Provide the [X, Y] coordinate of the cell's center where the given text is located.  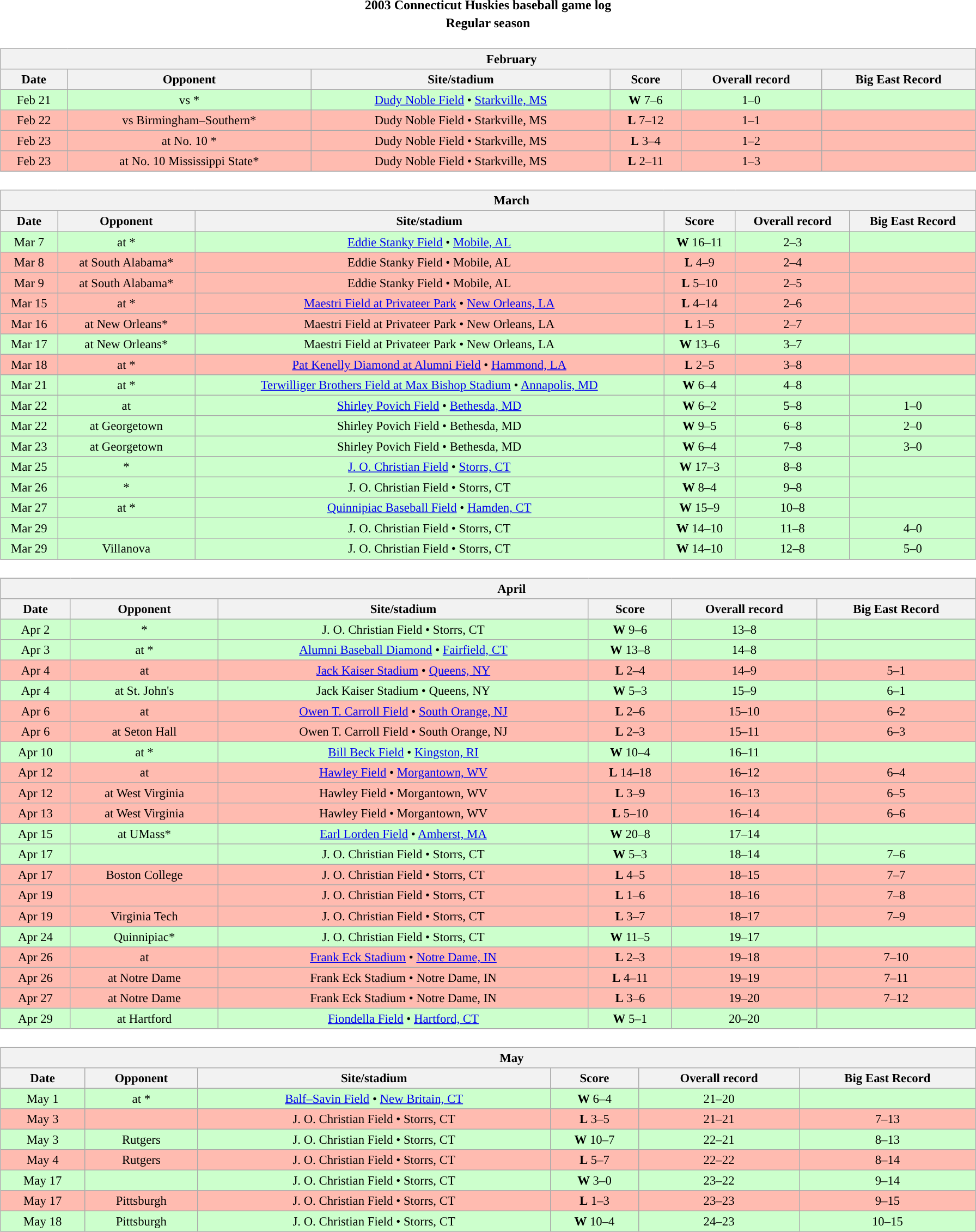
18–14 [744, 854]
8–14 [888, 1160]
Apr 29 [36, 1018]
W 11–5 [630, 937]
4–0 [913, 529]
Mar 17 [29, 344]
7–12 [896, 998]
Mar 18 [29, 365]
Quinnipiac Baseball Field • Hamden, CT [429, 508]
2–3 [792, 241]
Quinnipiac* [144, 937]
1–3 [751, 161]
15–10 [744, 711]
Mar 9 [29, 283]
L 2–6 [630, 711]
Apr 27 [36, 998]
L 4–11 [630, 978]
19–20 [744, 998]
L 3–7 [630, 916]
Apr 15 [36, 834]
16–11 [744, 752]
Virginia Tech [144, 916]
12–8 [792, 549]
W 9–6 [630, 629]
9–8 [792, 488]
L 14–18 [630, 773]
Mar 27 [29, 508]
Apr 3 [36, 650]
9–15 [888, 1201]
3–0 [913, 446]
2–6 [792, 303]
24–23 [719, 1222]
vs Birmingham–Southern* [190, 120]
10–8 [792, 508]
2–7 [792, 324]
Fiondella Field • Hartford, CT [404, 1018]
18–15 [744, 875]
16–13 [744, 793]
May [488, 1058]
21–21 [719, 1119]
15–11 [744, 732]
L 2–5 [699, 365]
at No. 10 Mississippi State* [190, 161]
Mar 16 [29, 324]
6–1 [896, 690]
21–20 [719, 1099]
23–23 [719, 1201]
vs * [190, 100]
7–10 [896, 957]
W 9–5 [699, 426]
16–12 [744, 773]
W 16–11 [699, 241]
Mar 21 [29, 385]
Apr 13 [36, 814]
Villanova [126, 549]
Alumni Baseball Diamond • Fairfield, CT [404, 650]
2–4 [792, 262]
W 13–8 [630, 650]
March [488, 201]
Feb 21 [34, 100]
Feb 22 [34, 120]
22–21 [719, 1139]
20–20 [744, 1018]
L 3–6 [630, 998]
W 10–7 [594, 1139]
14–8 [744, 650]
6–5 [896, 793]
at St. John's [144, 690]
L 3–5 [594, 1119]
L 1–6 [630, 895]
W 6–2 [699, 405]
7–11 [896, 978]
Boston College [144, 875]
19–18 [744, 957]
May 18 [42, 1222]
Terwilliger Brothers Field at Max Bishop Stadium • Annapolis, MD [429, 385]
L 2–4 [630, 670]
Mar 7 [29, 241]
at Hartford [144, 1018]
Mar 8 [29, 262]
6–4 [896, 773]
L 2–11 [646, 161]
5–0 [913, 549]
L 1–3 [594, 1201]
15–9 [744, 690]
L 1–5 [699, 324]
L 4–14 [699, 303]
Apr 2 [36, 629]
February [488, 59]
19–19 [744, 978]
7–13 [888, 1119]
7–6 [896, 854]
at No. 10 * [190, 141]
Mar 25 [29, 467]
W 8–4 [699, 488]
7–9 [896, 916]
L 3–4 [646, 141]
6–2 [896, 711]
23–22 [719, 1181]
18–17 [744, 916]
April [488, 588]
L 7–12 [646, 120]
Mar 15 [29, 303]
W 15–9 [699, 508]
L 5–7 [594, 1160]
at Seton Hall [144, 732]
16–14 [744, 814]
6–3 [896, 732]
19–17 [744, 937]
1–1 [751, 120]
Balf–Savin Field • New Britain, CT [374, 1099]
18–16 [744, 895]
3–8 [792, 365]
Apr 24 [36, 937]
W 13–6 [699, 344]
2–0 [913, 426]
11–8 [792, 529]
Mar 23 [29, 446]
3–7 [792, 344]
Pat Kenelly Diamond at Alumni Field • Hammond, LA [429, 365]
1–2 [751, 141]
2–5 [792, 283]
6–8 [792, 426]
7–7 [896, 875]
Mar 26 [29, 488]
L 4–9 [699, 262]
Earl Lorden Field • Amherst, MA [404, 834]
22–22 [719, 1160]
Apr 10 [36, 752]
14–9 [744, 670]
8–13 [888, 1139]
6–6 [896, 814]
L 4–5 [630, 875]
5–1 [896, 670]
May 1 [42, 1099]
W 5–1 [630, 1018]
at UMass* [144, 834]
13–8 [744, 629]
W 3–0 [594, 1181]
W 17–3 [699, 467]
8–8 [792, 467]
4–8 [792, 385]
W 20–8 [630, 834]
9–14 [888, 1181]
May 4 [42, 1160]
L 3–9 [630, 793]
Bill Beck Field • Kingston, RI [404, 752]
5–8 [792, 405]
W 7–6 [646, 100]
10–15 [888, 1222]
17–14 [744, 834]
